Search for the cell housing the specified text and yield its (X, Y) center coordinate. 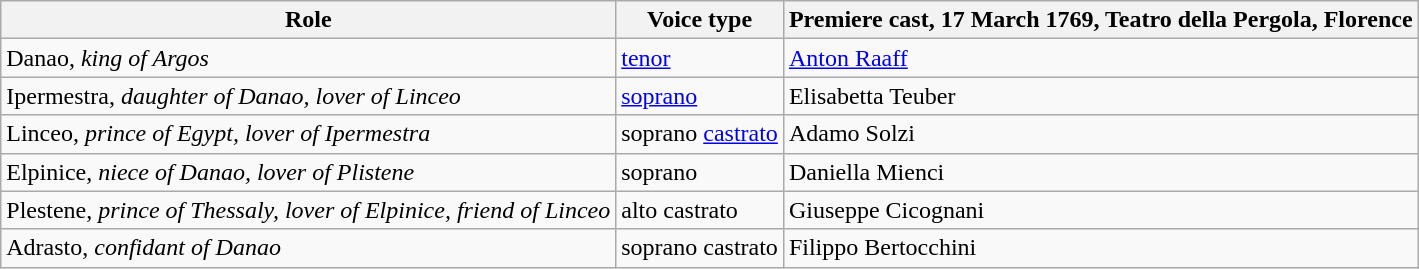
Danao, king of Argos (308, 58)
Plestene, prince of Thessaly, lover of Elpinice, friend of Linceo (308, 210)
Voice type (700, 20)
Elpinice, niece of Danao, lover of Plistene (308, 172)
tenor (700, 58)
Giuseppe Cicognani (1100, 210)
Premiere cast, 17 March 1769, Teatro della Pergola, Florence (1100, 20)
Ipermestra, daughter of Danao, lover of Linceo (308, 96)
Elisabetta Teuber (1100, 96)
Adamo Solzi (1100, 134)
Linceo, prince of Egypt, lover of Ipermestra (308, 134)
alto castrato (700, 210)
Anton Raaff (1100, 58)
Role (308, 20)
Filippo Bertocchini (1100, 248)
Adrasto, confidant of Danao (308, 248)
Daniella Mienci (1100, 172)
